From the cell containing the given text, extract its center point as [X, Y] coordinate. 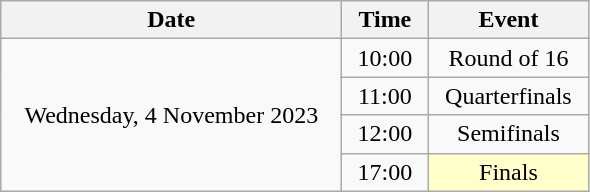
11:00 [385, 96]
Round of 16 [508, 58]
17:00 [385, 172]
12:00 [385, 134]
Quarterfinals [508, 96]
Event [508, 20]
Semifinals [508, 134]
Finals [508, 172]
Date [172, 20]
Time [385, 20]
10:00 [385, 58]
Wednesday, 4 November 2023 [172, 115]
